Detect which cell encompasses the target text, then output its (X, Y) center coordinate. 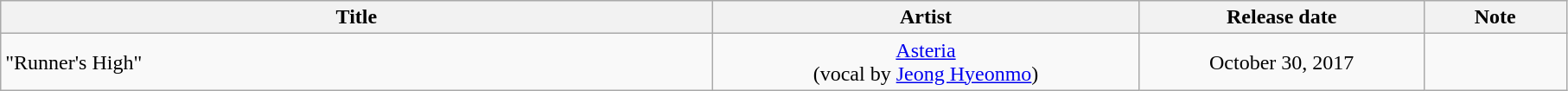
Artist (926, 17)
Release date (1281, 17)
Note (1495, 17)
"Runner's High" (356, 62)
Asteria(vocal by Jeong Hyeonmo) (926, 62)
Title (356, 17)
October 30, 2017 (1281, 62)
